Pinpoint the cell where the given text exists, returning its (x, y) midpoint coordinate. 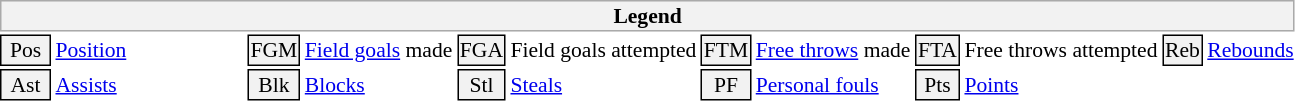
Pts (938, 85)
Free throws attempted (1061, 50)
Stl (482, 85)
PF (726, 85)
Free throws made (833, 50)
FGM (274, 50)
Points (1061, 85)
Pos (26, 50)
Ast (26, 85)
FTM (726, 50)
FTA (938, 50)
Field goals attempted (604, 50)
Reb (1182, 50)
Rebounds (1250, 50)
Field goals made (378, 50)
Blocks (378, 85)
Steals (604, 85)
Position (149, 50)
Assists (149, 85)
Blk (274, 85)
Personal fouls (833, 85)
Legend (648, 16)
FGA (482, 50)
